Pinpoint the cell where the given text exists, returning its [X, Y] midpoint coordinate. 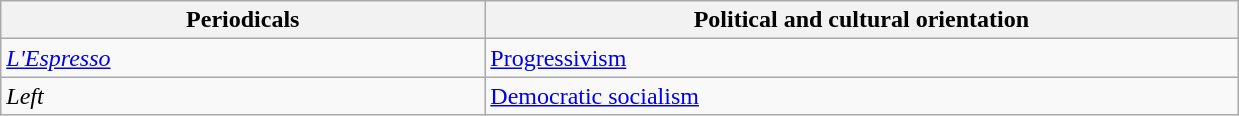
Progressivism [862, 58]
Political and cultural orientation [862, 20]
Left [243, 96]
L'Espresso [243, 58]
Democratic socialism [862, 96]
Periodicals [243, 20]
